Search for the cell housing the specified text and yield its [X, Y] center coordinate. 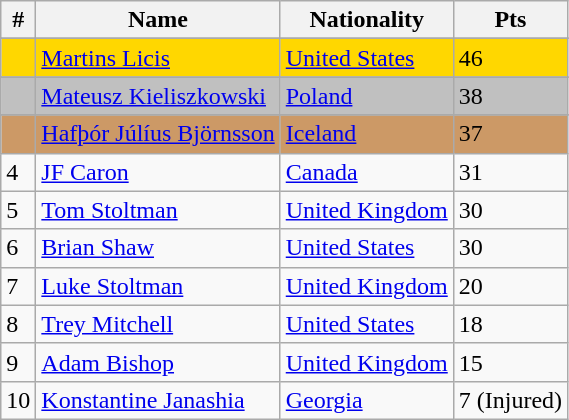
Iceland [366, 134]
Trey Mitchell [158, 324]
9 [18, 362]
15 [510, 362]
Konstantine Janashia [158, 400]
20 [510, 286]
8 [18, 324]
Georgia [366, 400]
JF Caron [158, 172]
46 [510, 58]
Hafþór Júlíus Björnsson [158, 134]
18 [510, 324]
Poland [366, 96]
7 (Injured) [510, 400]
# [18, 20]
7 [18, 286]
Name [158, 20]
5 [18, 210]
Tom Stoltman [158, 210]
10 [18, 400]
6 [18, 248]
Luke Stoltman [158, 286]
Martins Licis [158, 58]
4 [18, 172]
37 [510, 134]
Brian Shaw [158, 248]
Adam Bishop [158, 362]
Nationality [366, 20]
Mateusz Kieliszkowski [158, 96]
Pts [510, 20]
Canada [366, 172]
38 [510, 96]
31 [510, 172]
